Determine the (X, Y) coordinate at the center of the cell enclosing the given text.  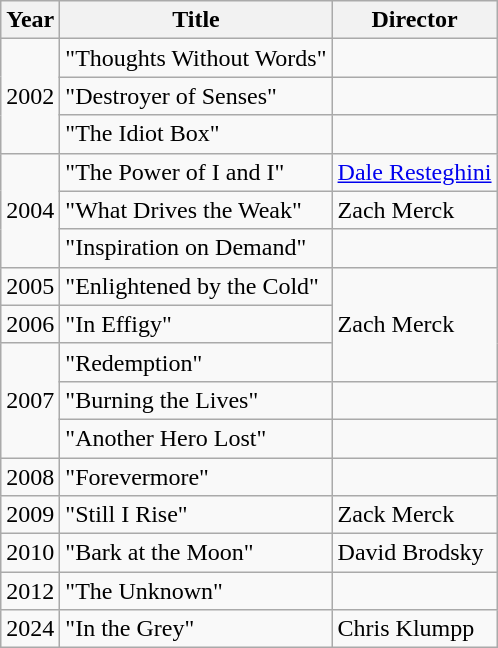
"Burning the Lives" (196, 400)
2005 (30, 286)
"The Idiot Box" (196, 134)
2009 (30, 515)
"The Unknown" (196, 591)
"Enlightened by the Cold" (196, 286)
Zack Merck (414, 515)
2012 (30, 591)
2024 (30, 629)
"The Power of I and I" (196, 172)
"Another Hero Lost" (196, 438)
Title (196, 20)
2006 (30, 324)
"In the Grey" (196, 629)
"Destroyer of Senses" (196, 96)
Chris Klumpp (414, 629)
David Brodsky (414, 553)
2002 (30, 96)
2004 (30, 210)
"Inspiration on Demand" (196, 248)
Year (30, 20)
"In Effigy" (196, 324)
"Still I Rise" (196, 515)
Director (414, 20)
"Forevermore" (196, 477)
"Thoughts Without Words" (196, 58)
"What Drives the Weak" (196, 210)
Dale Resteghini (414, 172)
2007 (30, 400)
"Bark at the Moon" (196, 553)
"Redemption" (196, 362)
2010 (30, 553)
2008 (30, 477)
